Identify which cell holds the provided text, then report its (X, Y) central coordinate. 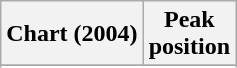
Chart (2004) (72, 34)
Peakposition (189, 34)
